Determine the [x, y] coordinate at the center of the cell enclosing the given text.  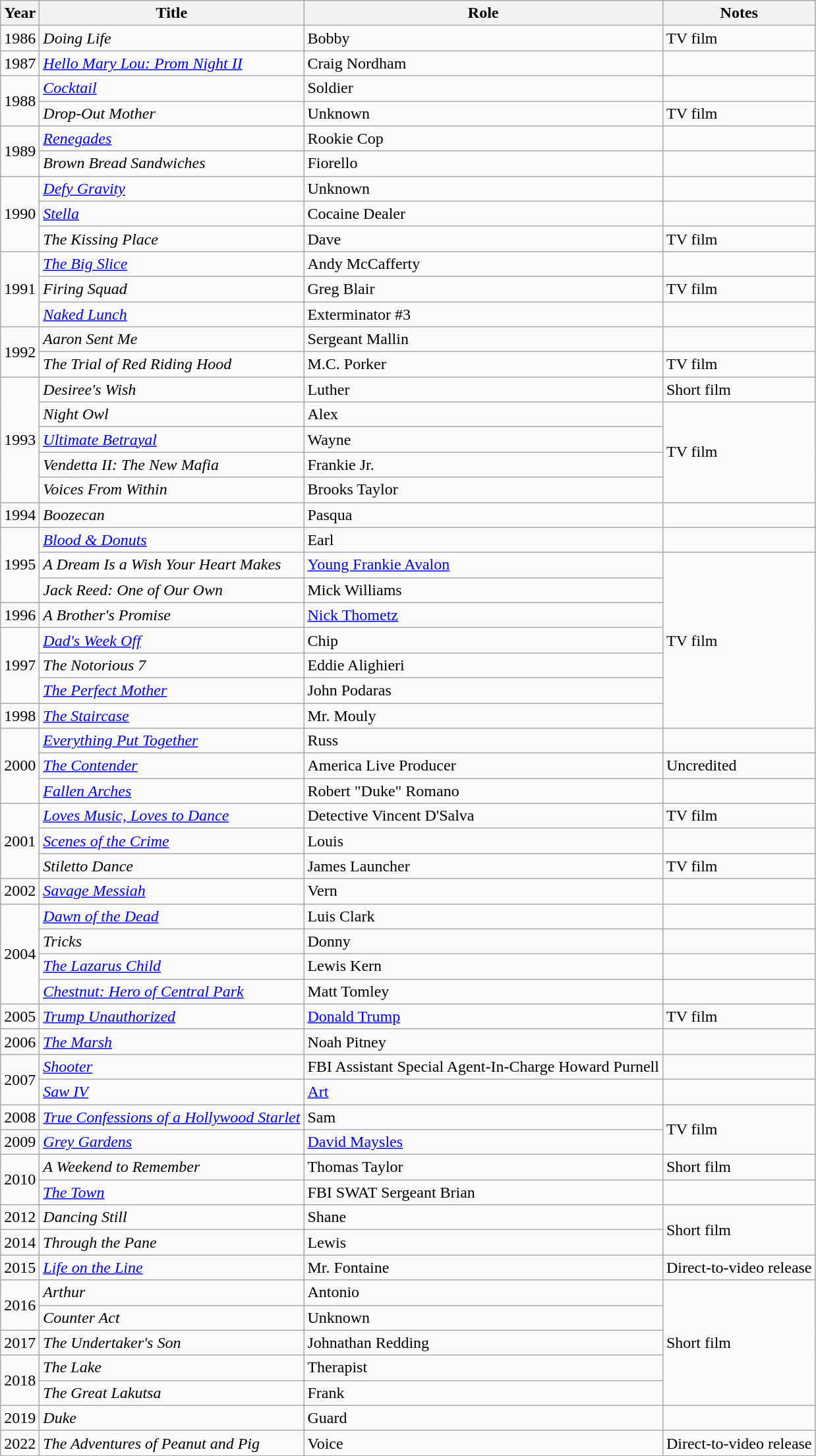
Luis Clark [484, 916]
Detective Vincent D'Salva [484, 816]
David Maysles [484, 1142]
Firing Squad [171, 289]
Therapist [484, 1368]
Exterminator #3 [484, 314]
America Live Producer [484, 766]
2010 [20, 1180]
Night Owl [171, 415]
Vendetta II: The New Mafia [171, 465]
Noah Pitney [484, 1041]
Notes [739, 13]
Art [484, 1092]
Antonio [484, 1293]
Renegades [171, 138]
2007 [20, 1079]
Dawn of the Dead [171, 916]
2017 [20, 1343]
Thomas Taylor [484, 1167]
Arthur [171, 1293]
1997 [20, 665]
The Lake [171, 1368]
1995 [20, 565]
1991 [20, 289]
Grey Gardens [171, 1142]
Shooter [171, 1066]
Rookie Cop [484, 138]
Drop-Out Mother [171, 113]
A Weekend to Remember [171, 1167]
2015 [20, 1267]
Loves Music, Loves to Dance [171, 816]
Title [171, 13]
Savage Messiah [171, 891]
Vern [484, 891]
1987 [20, 63]
Matt Tomley [484, 991]
1992 [20, 352]
Mr. Fontaine [484, 1267]
Voice [484, 1443]
FBI SWAT Sergeant Brian [484, 1192]
Donny [484, 941]
Shane [484, 1217]
1990 [20, 214]
Ultimate Betrayal [171, 440]
Dancing Still [171, 1217]
Blood & Donuts [171, 540]
2018 [20, 1380]
John Podaras [484, 690]
Lewis [484, 1242]
Eddie Alighieri [484, 665]
Brown Bread Sandwiches [171, 163]
Fiorello [484, 163]
Duke [171, 1418]
Fallen Arches [171, 791]
Role [484, 13]
2004 [20, 954]
Pasqua [484, 515]
1988 [20, 101]
Cocktail [171, 88]
Desiree's Wish [171, 390]
FBI Assistant Special Agent-In-Charge Howard Purnell [484, 1066]
Voices From Within [171, 490]
Nick Thometz [484, 615]
2019 [20, 1418]
Jack Reed: One of Our Own [171, 590]
The Big Slice [171, 264]
Naked Lunch [171, 314]
Andy McCafferty [484, 264]
Trump Unauthorized [171, 1016]
The Kissing Place [171, 239]
Russ [484, 741]
1993 [20, 440]
Lewis Kern [484, 966]
Young Frankie Avalon [484, 565]
A Dream Is a Wish Your Heart Makes [171, 565]
2014 [20, 1242]
Life on the Line [171, 1267]
2005 [20, 1016]
Bobby [484, 38]
Year [20, 13]
Defy Gravity [171, 189]
1986 [20, 38]
Saw IV [171, 1092]
Craig Nordham [484, 63]
James Launcher [484, 866]
2008 [20, 1117]
2001 [20, 841]
Sergeant Mallin [484, 339]
The Undertaker's Son [171, 1343]
Donald Trump [484, 1016]
The Staircase [171, 715]
Mick Williams [484, 590]
Brooks Taylor [484, 490]
Everything Put Together [171, 741]
Stiletto Dance [171, 866]
Frankie Jr. [484, 465]
Scenes of the Crime [171, 841]
True Confessions of a Hollywood Starlet [171, 1117]
1994 [20, 515]
Uncredited [739, 766]
The Great Lakutsa [171, 1393]
Dad's Week Off [171, 640]
Sam [484, 1117]
2022 [20, 1443]
Frank [484, 1393]
Guard [484, 1418]
Louis [484, 841]
The Marsh [171, 1041]
Robert "Duke" Romano [484, 791]
1989 [20, 151]
2002 [20, 891]
1996 [20, 615]
Alex [484, 415]
Dave [484, 239]
Through the Pane [171, 1242]
Wayne [484, 440]
Doing Life [171, 38]
Luther [484, 390]
The Town [171, 1192]
Earl [484, 540]
M.C. Porker [484, 364]
Chip [484, 640]
Hello Mary Lou: Prom Night II [171, 63]
Stella [171, 214]
The Lazarus Child [171, 966]
Soldier [484, 88]
2009 [20, 1142]
Greg Blair [484, 289]
Aaron Sent Me [171, 339]
The Perfect Mother [171, 690]
Boozecan [171, 515]
2006 [20, 1041]
2000 [20, 766]
The Contender [171, 766]
Counter Act [171, 1318]
The Adventures of Peanut and Pig [171, 1443]
The Trial of Red Riding Hood [171, 364]
Johnathan Redding [484, 1343]
Tricks [171, 941]
2016 [20, 1305]
Cocaine Dealer [484, 214]
Mr. Mouly [484, 715]
1998 [20, 715]
Chestnut: Hero of Central Park [171, 991]
A Brother's Promise [171, 615]
The Notorious 7 [171, 665]
2012 [20, 1217]
